From the cell containing the given text, extract its center point as (x, y) coordinate. 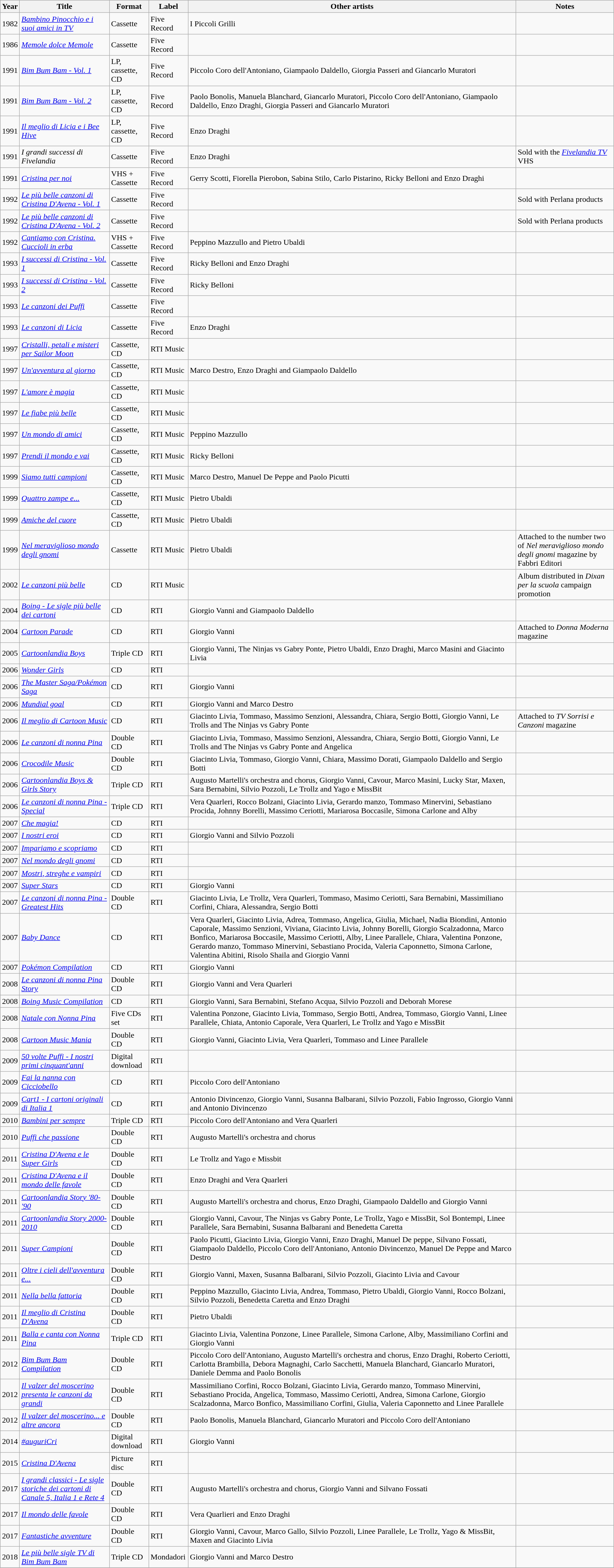
Il mondo delle favole (64, 1514)
Augusto Martelli's orchestra and chorus (352, 1137)
Piccolo Coro dell'Antoniano (352, 1082)
The Master Saga/Pokémon Saga (64, 687)
Antonio Divincenzo, Giorgio Vanni, Susanna Balbarani, Silvio Pozzoli, Fabio Ingrosso, Giorgio Vanni and Antonio Divincenzo (352, 1103)
Prendi il mondo e vai (64, 456)
Album distributed in Dixan per la scuola campaign promotion (565, 584)
Balla e canta con Nonna Pina (64, 1338)
Giorgio Vanni and Vera Quarleri (352, 985)
Cartoon Parade (64, 631)
Le canzoni di nonna Pina Story (64, 985)
Giorgio Vanni, The Ninjas vs Gabry Ponte, Pietro Ubaldi, Enzo Draghi, Marco Masini and Giacinto Livia (352, 653)
Cart1 - I cartoni originali di Italia 1 (64, 1103)
Le canzoni di Licia (64, 328)
Marco Destro, Enzo Draghi and Giampaolo Daldello (352, 370)
Peppino Mazzullo and Pietro Ubaldi (352, 242)
Un mondo di amici (64, 434)
Amiche del cuore (64, 520)
Augusto Martelli's orchestra and chorus, Enzo Draghi, Giampaolo Daldello and Giorgio Vanni (352, 1201)
I grandi successi di Fivelandia (64, 157)
Other artists (352, 7)
Quattro zampe e... (64, 498)
Le più belle canzoni di Cristina D'Avena - Vol. 1 (64, 200)
Le più belle sigle TV di Bim Bum Bam (64, 1557)
Label (169, 7)
2018 (10, 1557)
Giacinto Livia, Valentina Ponzone, Linee Parallele, Simona Carlone, Alby, Massimiliano Corfini and Giorgio Vanni (352, 1338)
Piccolo Coro dell'Antoniano and Vera Quarleri (352, 1120)
Boing Music Compilation (64, 1001)
Il valzer del moscerino... e altre ancora (64, 1420)
I successi di Cristina - Vol. 1 (64, 263)
Bambini per sempre (64, 1120)
Attached to Donna Moderna magazine (565, 631)
Super Campioni (64, 1248)
Cristina D'Avena e le Super Girls (64, 1158)
Gerry Scotti, Fiorella Pierobon, Sabina Stilo, Carlo Pistarino, Ricky Belloni and Enzo Draghi (352, 178)
Five CDs set (129, 1018)
Le canzoni dei Puffi (64, 307)
Giacinto Livia, Le Trollz, Vera Quarleri, Tommaso, Masimo Ceriotti, Sara Bernabini, Massimiliano Corfini, Chiara, Alessandra, Sergio Botti (352, 902)
Augusto Martelli's orchestra and chorus, Giorgio Vanni and Silvano Fossati (352, 1489)
1982 (10, 24)
Il meglio di Licia e i Bee Hive (64, 131)
Wonder Girls (64, 670)
Baby Dance (64, 937)
Giorgio Vanni, Maxen, Susanna Balbarani, Silvio Pozzoli, Giacinto Livia and Cavour (352, 1274)
Boing - Le sigle più belle dei cartoni (64, 610)
Un'avventura al giorno (64, 370)
Mostri, streghe e vampiri (64, 873)
2002 (10, 584)
I grandi classici - Le sigle storiche dei cartoni di Canale 5, Italia 1 e Rete 4 (64, 1489)
Bim Bum Bam - Vol. 1 (64, 71)
Giorgio Vanni and Silvio Pozzoli (352, 836)
Nel mondo degli gnomi (64, 860)
Cantiamo con Cristina. Cuccioli in erba (64, 242)
Peppino Mazzullo, Giacinto Livia, Andrea, Tommaso, Pietro Ubaldi, Giorgio Vanni, Rocco Bolzani, Silvio Pozzoli, Benedetta Caretta and Enzo Draghi (352, 1296)
Il meglio di Cristina D'Avena (64, 1317)
I successi di Cristina - Vol. 2 (64, 285)
Le Trollz and Yago e Missbit (352, 1158)
2015 (10, 1463)
Cartoonlandia Boys (64, 653)
2014 (10, 1441)
Paolo Bonolis, Manuela Blanchard, Giancarlo Muratori and Piccolo Coro dell'Antoniano (352, 1420)
Cristina per noi (64, 178)
Nel meraviglioso mondo degli gnomi (64, 550)
Cristina D'Avena e il mondo delle favole (64, 1180)
Giorgio Vanni and Giampaolo Daldello (352, 610)
Le più belle canzoni di Cristina D'Avena - Vol. 2 (64, 221)
Giorgio Vanni, Cavour, Marco Gallo, Silvio Pozzoli, Linee Parallele, Le Trollz, Yago & MissBit, Maxen and Giacinto Livia (352, 1536)
Picture disc (129, 1463)
Attached to TV Sorrisi e Canzoni magazine (565, 721)
Vera Quarlieri and Enzo Draghi (352, 1514)
Cartoonlandia Boys & Girls Story (64, 785)
Cartoonlandia Story 2000-2010 (64, 1223)
I Piccoli Grilli (352, 24)
Super Stars (64, 885)
Impariamo e scopriamo (64, 848)
Nella bella fattoria (64, 1296)
Bim Bum Bam - Vol. 2 (64, 101)
Le canzoni più belle (64, 584)
Piccolo Coro dell'Antoniano, Giampaolo Daldello, Giorgia Passeri and Giancarlo Muratori (352, 71)
Mundial goal (64, 704)
Peppino Mazzullo (352, 434)
Fai la nanna con Cicciobello (64, 1082)
Le fiabe più belle (64, 413)
50 volte Puffi - I nostri primi cinquant'anni (64, 1061)
Cartoon Music Mania (64, 1040)
Che magia! (64, 823)
2005 (10, 653)
Giacinto Livia, Tommaso, Massimo Senzioni, Alessandra, Chiara, Sergio Botti, Giorgio Vanni, Le Trolls and The Ninjas vs Gabry Ponte (352, 721)
Bim Bum Bam Compilation (64, 1364)
Cartoonlandia Story '80-'90 (64, 1201)
L'amore è magia (64, 392)
Format (129, 7)
Giorgio Vanni, Giacinto Livia, Vera Quarleri, Tommaso and Linee Parallele (352, 1040)
Le canzoni di nonna Pina (64, 742)
Title (64, 7)
Memole dolce Memole (64, 45)
Natale con Nonna Pina (64, 1018)
Il valzer del moscerino presenta le canzoni da grandi (64, 1394)
Ricky Belloni and Enzo Draghi (352, 263)
Siamo tutti campioni (64, 477)
Fantastiche avventure (64, 1536)
Enzo Draghi and Vera Quarleri (352, 1180)
Notes (565, 7)
Bambino Pinocchio e i suoi amici in TV (64, 24)
I nostri eroi (64, 836)
Pokémon Compilation (64, 967)
Cristalli, petali e misteri per Sailor Moon (64, 349)
Cristina D'Avena (64, 1463)
1986 (10, 45)
Giacinto Livia, Tommaso, Massimo Senzioni, Alessandra, Chiara, Sergio Botti, Giorgio Vanni, Le Trolls and The Ninjas vs Gabry Ponte and Angelica (352, 742)
Mondadori (169, 1557)
Sold with the Fivelandia TV VHS (565, 157)
Giacinto Livia, Tommaso, Giorgio Vanni, Chiara, Massimo Dorati, Giampaolo Daldello and Sergio Botti (352, 763)
Oltre i cieli dell'avventura e... (64, 1274)
Il meglio di Cartoon Music (64, 721)
Le canzoni di nonna Pina - Special (64, 806)
#auguriCri (64, 1441)
Attached to the number two of Nel meraviglioso mondo degli gnomi magazine by Fabbri Editori (565, 550)
Giorgio Vanni, Sara Bernabini, Stefano Acqua, Silvio Pozzoli and Deborah Morese (352, 1001)
Puffi che passione (64, 1137)
Crocodile Music (64, 763)
Year (10, 7)
Marco Destro, Manuel De Peppe and Paolo Picutti (352, 477)
Le canzoni di nonna Pina - Greatest Hits (64, 902)
